Find where the given text appears and provide that cell's center as [x, y] coordinate. 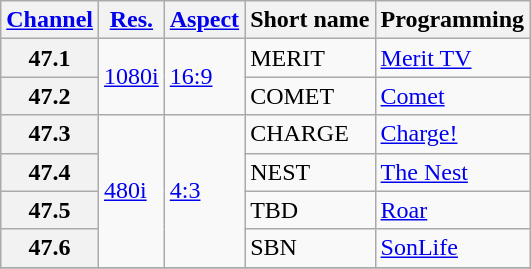
Comet [452, 96]
Charge! [452, 134]
The Nest [452, 172]
47.4 [50, 172]
COMET [310, 96]
TBD [310, 210]
Res. [132, 20]
47.1 [50, 58]
Roar [452, 210]
47.6 [50, 248]
Programming [452, 20]
16:9 [204, 77]
480i [132, 191]
Aspect [204, 20]
MERIT [310, 58]
SonLife [452, 248]
Short name [310, 20]
47.3 [50, 134]
CHARGE [310, 134]
Merit TV [452, 58]
47.2 [50, 96]
4:3 [204, 191]
NEST [310, 172]
47.5 [50, 210]
Channel [50, 20]
SBN [310, 248]
1080i [132, 77]
